Locate the cell with the specified text and output its (x, y) center coordinate. 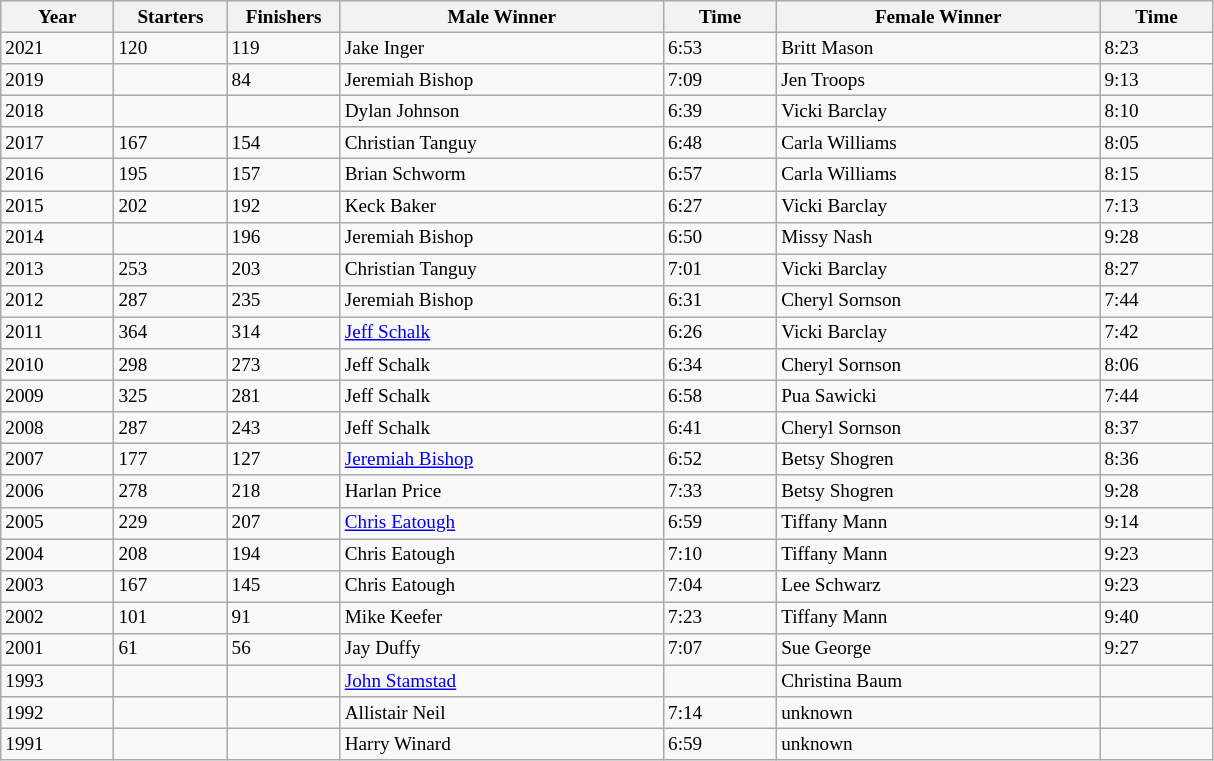
8:10 (1156, 111)
7:13 (1156, 206)
281 (284, 396)
7:23 (720, 618)
145 (284, 586)
9:27 (1156, 649)
1993 (58, 681)
192 (284, 206)
2007 (58, 460)
2017 (58, 143)
364 (170, 333)
8:15 (1156, 175)
Harry Winard (502, 744)
2014 (58, 238)
9:13 (1156, 80)
6:39 (720, 111)
2010 (58, 365)
243 (284, 428)
202 (170, 206)
157 (284, 175)
229 (170, 523)
7:09 (720, 80)
7:04 (720, 586)
2009 (58, 396)
Year (58, 17)
203 (284, 270)
Mike Keefer (502, 618)
91 (284, 618)
Male Winner (502, 17)
Lee Schwarz (938, 586)
7:10 (720, 554)
120 (170, 48)
Jake Inger (502, 48)
127 (284, 460)
101 (170, 618)
6:31 (720, 301)
Keck Baker (502, 206)
218 (284, 491)
Harlan Price (502, 491)
Starters (170, 17)
Pua Sawicki (938, 396)
6:58 (720, 396)
Finishers (284, 17)
2016 (58, 175)
John Stamstad (502, 681)
Christina Baum (938, 681)
7:14 (720, 713)
2008 (58, 428)
6:53 (720, 48)
1992 (58, 713)
207 (284, 523)
Jen Troops (938, 80)
314 (284, 333)
Britt Mason (938, 48)
2011 (58, 333)
2012 (58, 301)
208 (170, 554)
2005 (58, 523)
6:27 (720, 206)
2013 (58, 270)
2002 (58, 618)
Female Winner (938, 17)
194 (284, 554)
2003 (58, 586)
Allistair Neil (502, 713)
Missy Nash (938, 238)
6:26 (720, 333)
8:37 (1156, 428)
2018 (58, 111)
325 (170, 396)
7:07 (720, 649)
177 (170, 460)
6:48 (720, 143)
195 (170, 175)
1991 (58, 744)
9:40 (1156, 618)
196 (284, 238)
7:42 (1156, 333)
7:01 (720, 270)
6:52 (720, 460)
8:05 (1156, 143)
2006 (58, 491)
Jay Duffy (502, 649)
2019 (58, 80)
2004 (58, 554)
6:41 (720, 428)
8:06 (1156, 365)
6:50 (720, 238)
8:27 (1156, 270)
2001 (58, 649)
Brian Schworm (502, 175)
154 (284, 143)
61 (170, 649)
253 (170, 270)
278 (170, 491)
2021 (58, 48)
2015 (58, 206)
273 (284, 365)
84 (284, 80)
8:36 (1156, 460)
Sue George (938, 649)
8:23 (1156, 48)
235 (284, 301)
Dylan Johnson (502, 111)
56 (284, 649)
9:14 (1156, 523)
298 (170, 365)
6:57 (720, 175)
119 (284, 48)
6:34 (720, 365)
7:33 (720, 491)
